Search for the cell housing the specified text and yield its (x, y) center coordinate. 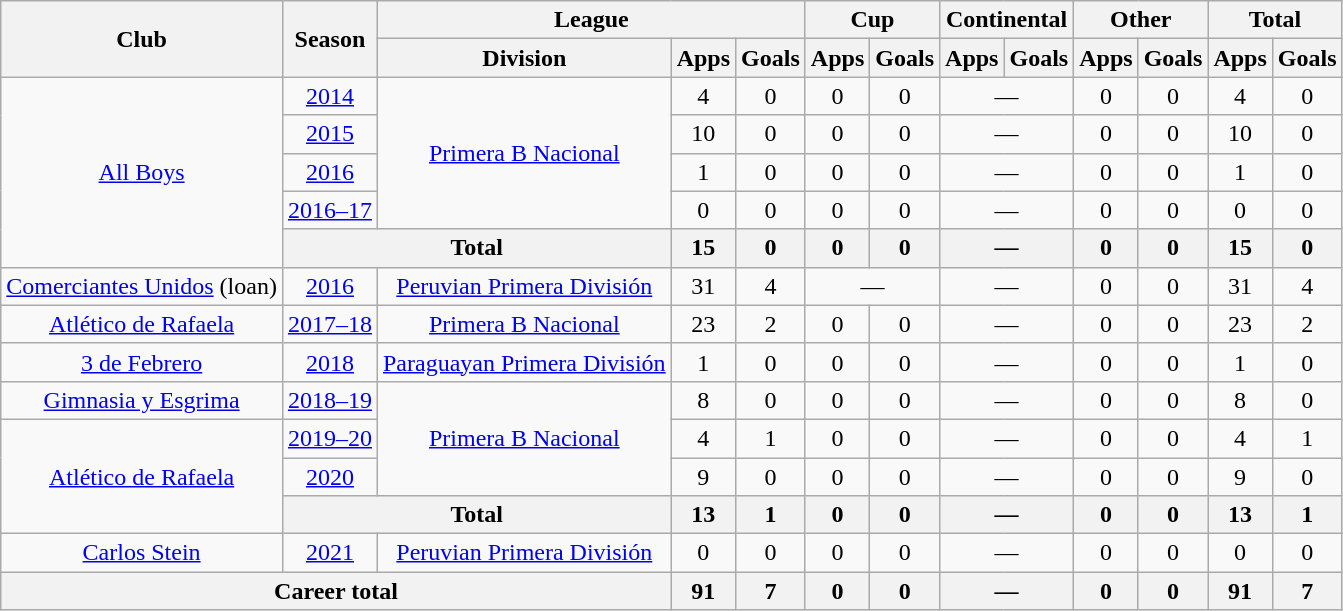
Career total (336, 591)
All Boys (142, 172)
Season (330, 39)
League (591, 20)
2018–19 (330, 400)
Continental (1007, 20)
2014 (330, 96)
Other (1141, 20)
2019–20 (330, 438)
2016–17 (330, 210)
Division (524, 58)
2017–18 (330, 324)
2015 (330, 134)
2018 (330, 362)
Paraguayan Primera División (524, 362)
3 de Febrero (142, 362)
2020 (330, 477)
2021 (330, 553)
Gimnasia y Esgrima (142, 400)
Cup (872, 20)
Comerciantes Unidos (loan) (142, 286)
Club (142, 39)
Carlos Stein (142, 553)
